Provide the [X, Y] coordinate of the cell's center where the given text is located.  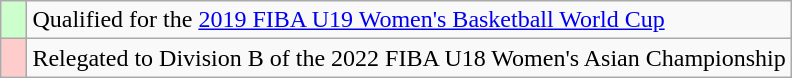
Qualified for the 2019 FIBA U19 Women's Basketball World Cup [409, 20]
Relegated to Division B of the 2022 FIBA U18 Women's Asian Championship [409, 58]
